Search for the cell housing the specified text and yield its (x, y) center coordinate. 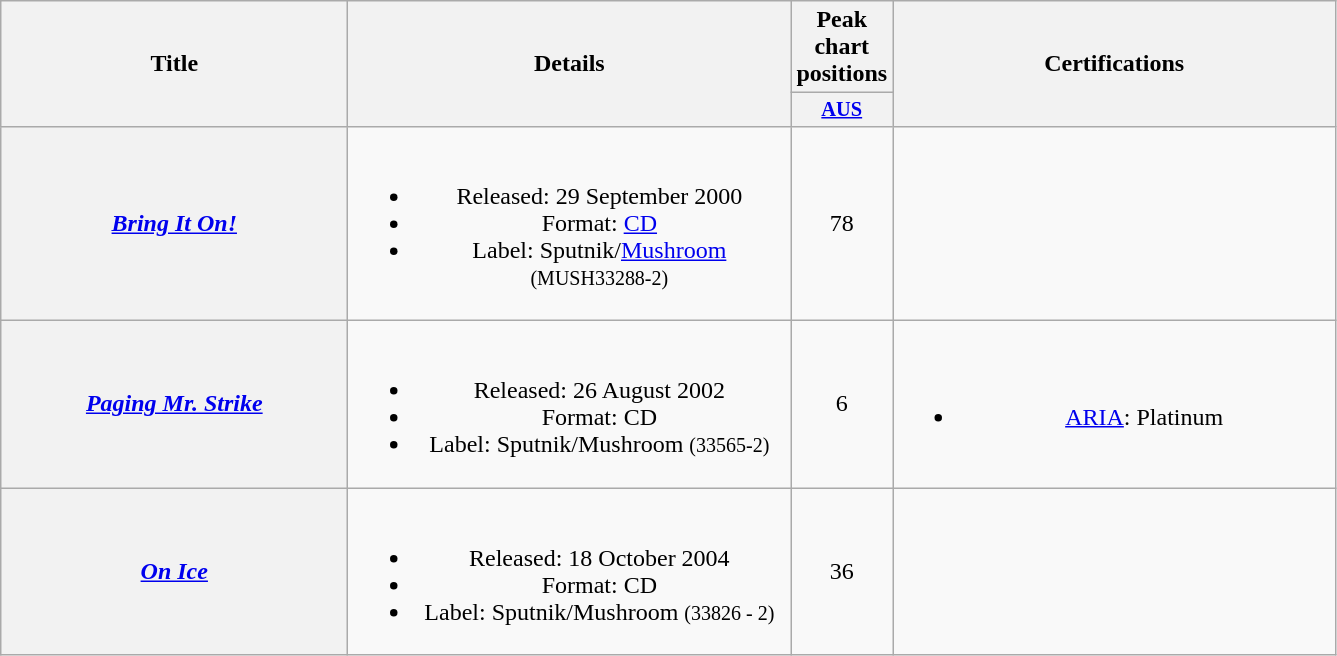
6 (842, 404)
36 (842, 572)
Certifications (1114, 64)
78 (842, 223)
Released: 26 August 2002Format: CDLabel: Sputnik/Mushroom (33565-2) (570, 404)
Released: 29 September 2000Format: CDLabel: Sputnik/Mushroom (MUSH33288-2) (570, 223)
Bring It On! (174, 223)
Peak chart positions (842, 47)
AUS (842, 110)
ARIA: Platinum (1114, 404)
Title (174, 64)
On Ice (174, 572)
Details (570, 64)
Released: 18 October 2004Format: CDLabel: Sputnik/Mushroom (33826 - 2) (570, 572)
Paging Mr. Strike (174, 404)
